For the text-containing cell, return its midpoint in (x, y) coordinate format. 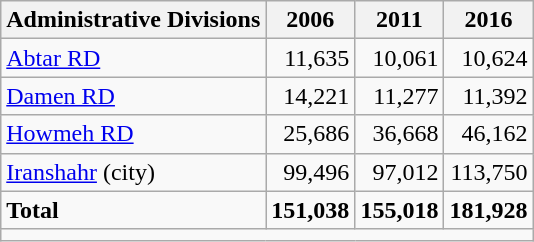
181,928 (488, 210)
25,686 (310, 134)
2006 (310, 20)
11,277 (400, 96)
10,061 (400, 58)
Abtar RD (134, 58)
113,750 (488, 172)
99,496 (310, 172)
155,018 (400, 210)
Total (134, 210)
Damen RD (134, 96)
14,221 (310, 96)
11,635 (310, 58)
2016 (488, 20)
Howmeh RD (134, 134)
10,624 (488, 58)
36,668 (400, 134)
46,162 (488, 134)
151,038 (310, 210)
Iranshahr (city) (134, 172)
Administrative Divisions (134, 20)
11,392 (488, 96)
2011 (400, 20)
97,012 (400, 172)
